Return (X, Y) of the center of cell containing provided text 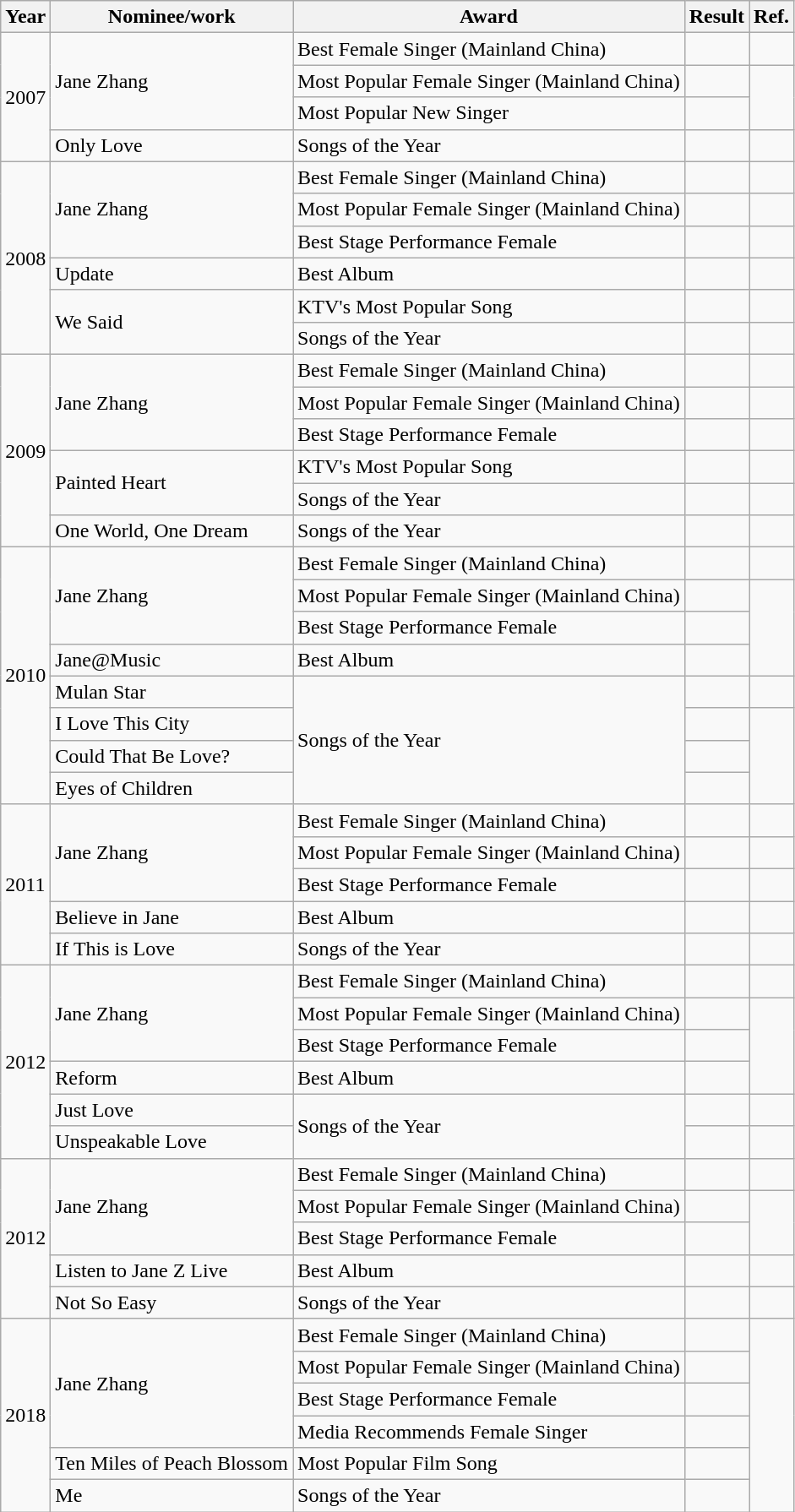
Year (25, 17)
2011 (25, 884)
Update (172, 274)
2009 (25, 450)
Believe in Jane (172, 916)
Nominee/work (172, 17)
I Love This City (172, 724)
Unspeakable Love (172, 1142)
2008 (25, 258)
Most Popular New Singer (488, 113)
If This is Love (172, 949)
Ten Miles of Peach Blossom (172, 1464)
2018 (25, 1415)
Mulan Star (172, 692)
Me (172, 1496)
Painted Heart (172, 483)
Only Love (172, 145)
We Said (172, 322)
Result (716, 17)
Award (488, 17)
One World, One Dream (172, 531)
Listen to Jane Z Live (172, 1270)
Could That Be Love? (172, 756)
Reform (172, 1078)
2010 (25, 676)
Not So Easy (172, 1303)
Media Recommends Female Singer (488, 1432)
2007 (25, 97)
Ref. (772, 17)
Just Love (172, 1110)
Jane@Music (172, 660)
Eyes of Children (172, 788)
Most Popular Film Song (488, 1464)
